Scan for the cell matching the given text and deliver its [X, Y] coordinate at center. 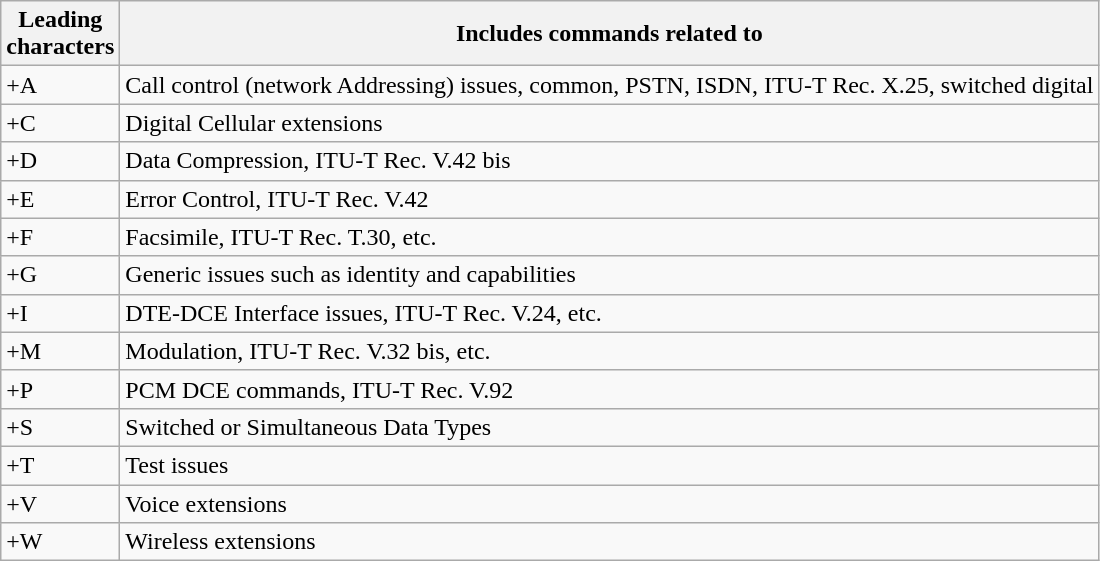
+T [60, 465]
DTE-DCE Interface issues, ITU-T Rec. V.24, etc. [610, 313]
Modulation, ITU-T Rec. V.32 bis, etc. [610, 351]
+A [60, 85]
Digital Cellular extensions [610, 123]
Voice extensions [610, 503]
Data Compression, ITU-T Rec. V.42 bis [610, 161]
+G [60, 275]
Test issues [610, 465]
+F [60, 237]
Includes commands related to [610, 34]
+V [60, 503]
Generic issues such as identity and capabilities [610, 275]
Error Control, ITU-T Rec. V.42 [610, 199]
+C [60, 123]
Call control (network Addressing) issues, common, PSTN, ISDN, ITU-T Rec. X.25, switched digital [610, 85]
Facsimile, ITU-T Rec. T.30, etc. [610, 237]
+E [60, 199]
Wireless extensions [610, 542]
+W [60, 542]
+S [60, 427]
+I [60, 313]
+P [60, 389]
Switched or Simultaneous Data Types [610, 427]
+M [60, 351]
+D [60, 161]
PCM DCE commands, ITU-T Rec. V.92 [610, 389]
Leadingcharacters [60, 34]
